Scan for the cell matching the given text and deliver its (X, Y) coordinate at center. 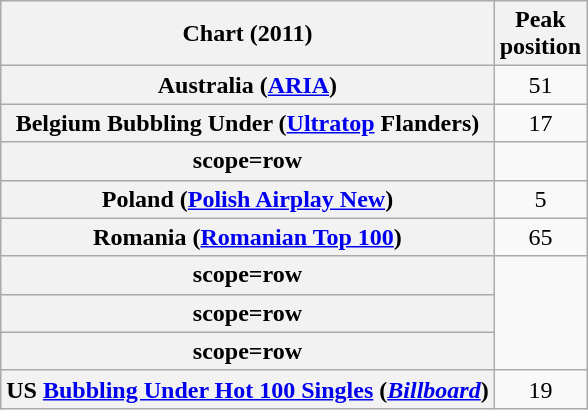
Chart (2011) (248, 34)
65 (540, 237)
19 (540, 389)
Romania (Romanian Top 100) (248, 237)
Peakposition (540, 34)
Australia (ARIA) (248, 85)
5 (540, 199)
51 (540, 85)
Poland (Polish Airplay New) (248, 199)
Belgium Bubbling Under (Ultratop Flanders) (248, 123)
US Bubbling Under Hot 100 Singles (Billboard) (248, 389)
17 (540, 123)
